Capture the cell that displays the provided text and extract its (x, y) central coordinate. 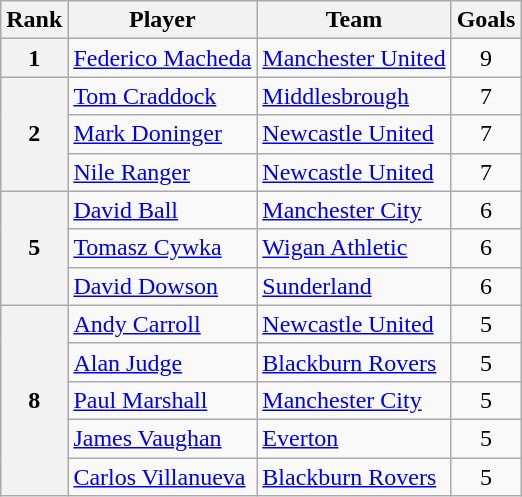
2 (34, 134)
David Dowson (162, 286)
Goals (486, 20)
Mark Doninger (162, 134)
Andy Carroll (162, 324)
Wigan Athletic (354, 248)
Rank (34, 20)
Paul Marshall (162, 400)
Federico Macheda (162, 58)
Team (354, 20)
Nile Ranger (162, 172)
Player (162, 20)
Middlesbrough (354, 96)
David Ball (162, 210)
Tomasz Cywka (162, 248)
Everton (354, 438)
1 (34, 58)
8 (34, 400)
Tom Craddock (162, 96)
9 (486, 58)
James Vaughan (162, 438)
Manchester United (354, 58)
Sunderland (354, 286)
Carlos Villanueva (162, 477)
Alan Judge (162, 362)
